Output the (x, y) coordinate of the center of the cell containing the given text.  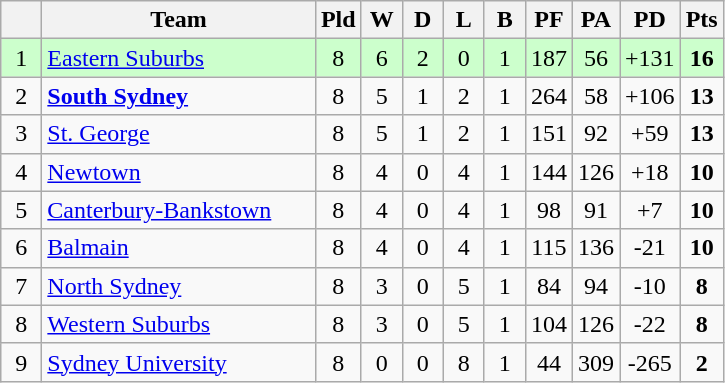
56 (596, 58)
Canterbury-Bankstown (179, 210)
7 (22, 286)
+106 (650, 96)
104 (548, 324)
W (382, 20)
91 (596, 210)
Pld (338, 20)
-10 (650, 286)
-265 (650, 362)
92 (596, 134)
144 (548, 172)
16 (702, 58)
98 (548, 210)
+7 (650, 210)
PA (596, 20)
-22 (650, 324)
84 (548, 286)
+131 (650, 58)
St. George (179, 134)
94 (596, 286)
Sydney University (179, 362)
151 (548, 134)
264 (548, 96)
Pts (702, 20)
-21 (650, 248)
+18 (650, 172)
PD (650, 20)
136 (596, 248)
North Sydney (179, 286)
PF (548, 20)
115 (548, 248)
L (464, 20)
Newtown (179, 172)
B (504, 20)
Balmain (179, 248)
44 (548, 362)
South Sydney (179, 96)
187 (548, 58)
D (422, 20)
309 (596, 362)
9 (22, 362)
58 (596, 96)
Team (179, 20)
Western Suburbs (179, 324)
+59 (650, 134)
Eastern Suburbs (179, 58)
